Return the [X, Y] coordinate for the center point of the cell that contains the specified text.  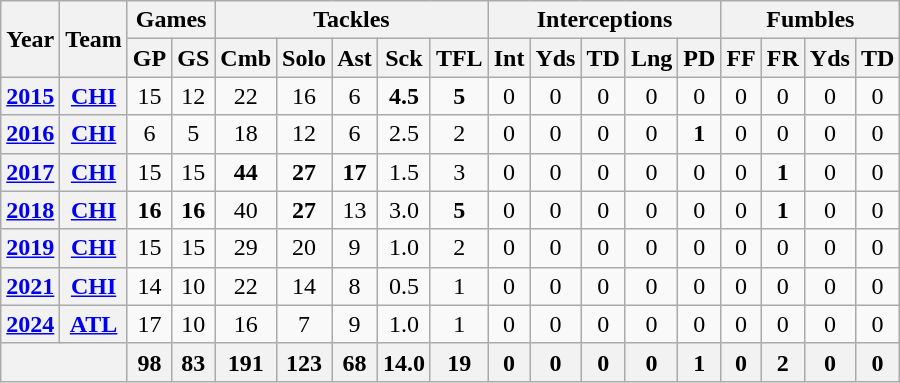
2024 [30, 324]
4.5 [404, 96]
GP [149, 58]
Sck [404, 58]
19 [459, 362]
3.0 [404, 210]
PD [700, 58]
2.5 [404, 134]
0.5 [404, 286]
1.5 [404, 172]
29 [246, 248]
191 [246, 362]
Year [30, 39]
8 [355, 286]
ATL [94, 324]
Interceptions [604, 20]
83 [194, 362]
14.0 [404, 362]
20 [304, 248]
2021 [30, 286]
3 [459, 172]
FF [741, 58]
40 [246, 210]
2019 [30, 248]
Ast [355, 58]
Cmb [246, 58]
68 [355, 362]
7 [304, 324]
98 [149, 362]
GS [194, 58]
123 [304, 362]
Solo [304, 58]
2017 [30, 172]
2018 [30, 210]
Int [509, 58]
TFL [459, 58]
44 [246, 172]
Tackles [352, 20]
FR [782, 58]
Team [94, 39]
13 [355, 210]
Lng [651, 58]
2015 [30, 96]
18 [246, 134]
2016 [30, 134]
Games [170, 20]
Fumbles [810, 20]
